Extract the [X, Y] coordinate from the center of the cell holding the provided text.  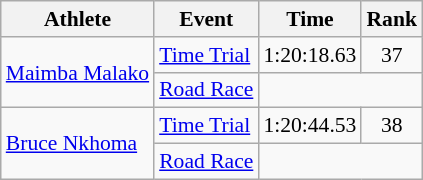
Event [206, 19]
Rank [392, 19]
38 [392, 126]
Time [310, 19]
Maimba Malako [78, 72]
1:20:44.53 [310, 126]
Bruce Nkhoma [78, 144]
1:20:18.63 [310, 55]
37 [392, 55]
Athlete [78, 19]
